Output the [x, y] coordinate of the center of the cell containing the given text.  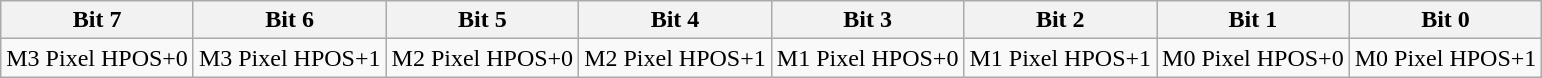
Bit 7 [98, 20]
M1 Pixel HPOS+1 [1060, 58]
M2 Pixel HPOS+1 [676, 58]
M0 Pixel HPOS+1 [1446, 58]
Bit 5 [482, 20]
M0 Pixel HPOS+0 [1254, 58]
Bit 4 [676, 20]
M3 Pixel HPOS+0 [98, 58]
M3 Pixel HPOS+1 [290, 58]
Bit 1 [1254, 20]
Bit 6 [290, 20]
Bit 0 [1446, 20]
Bit 3 [868, 20]
Bit 2 [1060, 20]
M1 Pixel HPOS+0 [868, 58]
M2 Pixel HPOS+0 [482, 58]
